For the text-containing cell, return its midpoint in [x, y] coordinate format. 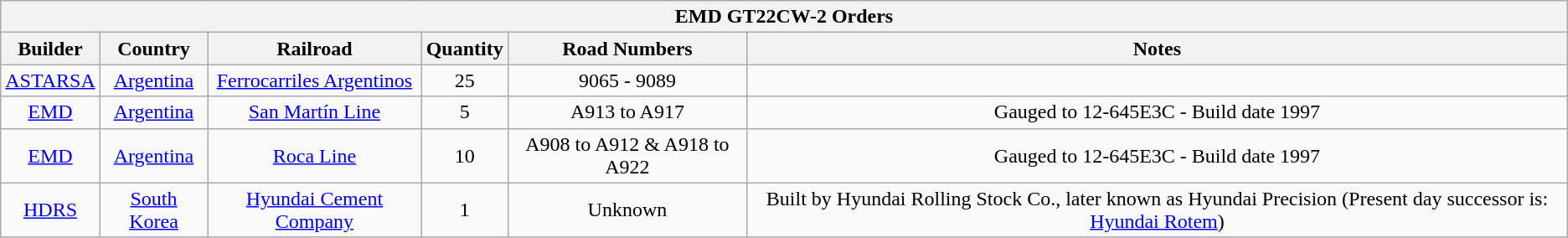
Roca Line [315, 156]
EMD GT22CW-2 Orders [784, 17]
A913 to A917 [627, 112]
Quantity [464, 49]
Builder [50, 49]
A908 to A912 & A918 to A922 [627, 156]
5 [464, 112]
Road Numbers [627, 49]
San Martín Line [315, 112]
25 [464, 80]
9065 - 9089 [627, 80]
HDRS [50, 210]
South Korea [153, 210]
Ferrocarriles Argentinos [315, 80]
Hyundai Cement Company [315, 210]
Railroad [315, 49]
Built by Hyundai Rolling Stock Co., later known as Hyundai Precision (Present day successor is: Hyundai Rotem) [1158, 210]
Unknown [627, 210]
ASTARSA [50, 80]
1 [464, 210]
Notes [1158, 49]
10 [464, 156]
Country [153, 49]
